From the cell containing the given text, extract its center point as (x, y) coordinate. 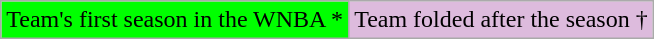
Team folded after the season † (502, 20)
Team's first season in the WNBA * (175, 20)
